Find where the given text appears and provide that cell's center as [x, y] coordinate. 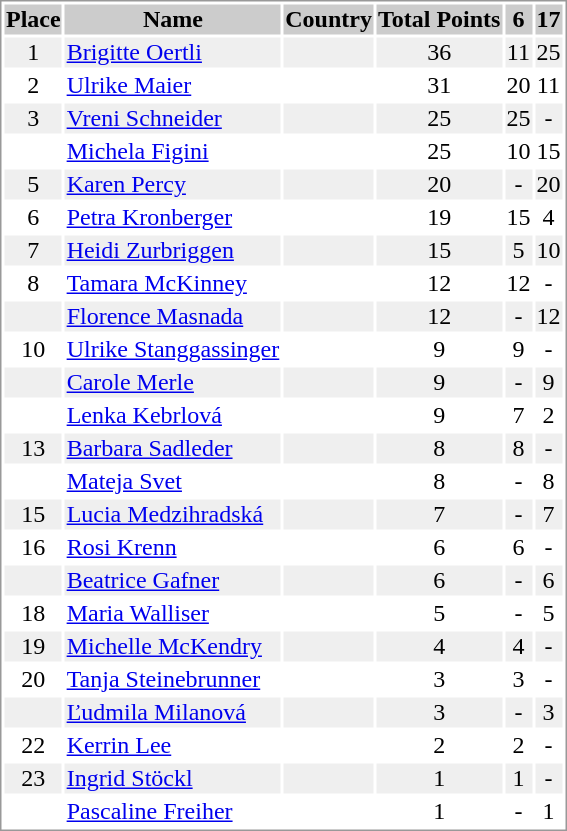
Mateja Svet [173, 481]
Total Points [438, 19]
Brigitte Oertli [173, 53]
Ingrid Stöckl [173, 779]
Karen Percy [173, 185]
Michela Figini [173, 151]
Place [33, 19]
Barbara Sadleder [173, 449]
Vreni Schneider [173, 119]
Rosi Krenn [173, 547]
13 [33, 449]
Kerrin Lee [173, 745]
Florence Masnada [173, 317]
Tamara McKinney [173, 283]
Pascaline Freiher [173, 811]
Maria Walliser [173, 613]
Carole Merle [173, 383]
16 [33, 547]
23 [33, 779]
Heidi Zurbriggen [173, 251]
17 [548, 19]
Lenka Kebrlová [173, 415]
Michelle McKendry [173, 647]
Beatrice Gafner [173, 581]
22 [33, 745]
Tanja Steinebrunner [173, 679]
Country [329, 19]
Ľudmila Milanová [173, 713]
Petra Kronberger [173, 217]
Name [173, 19]
Ulrike Maier [173, 85]
36 [438, 53]
Lucia Medzihradská [173, 515]
18 [33, 613]
Ulrike Stanggassinger [173, 349]
31 [438, 85]
